Provide the (X, Y) coordinate of the cell's center where the given text is located.  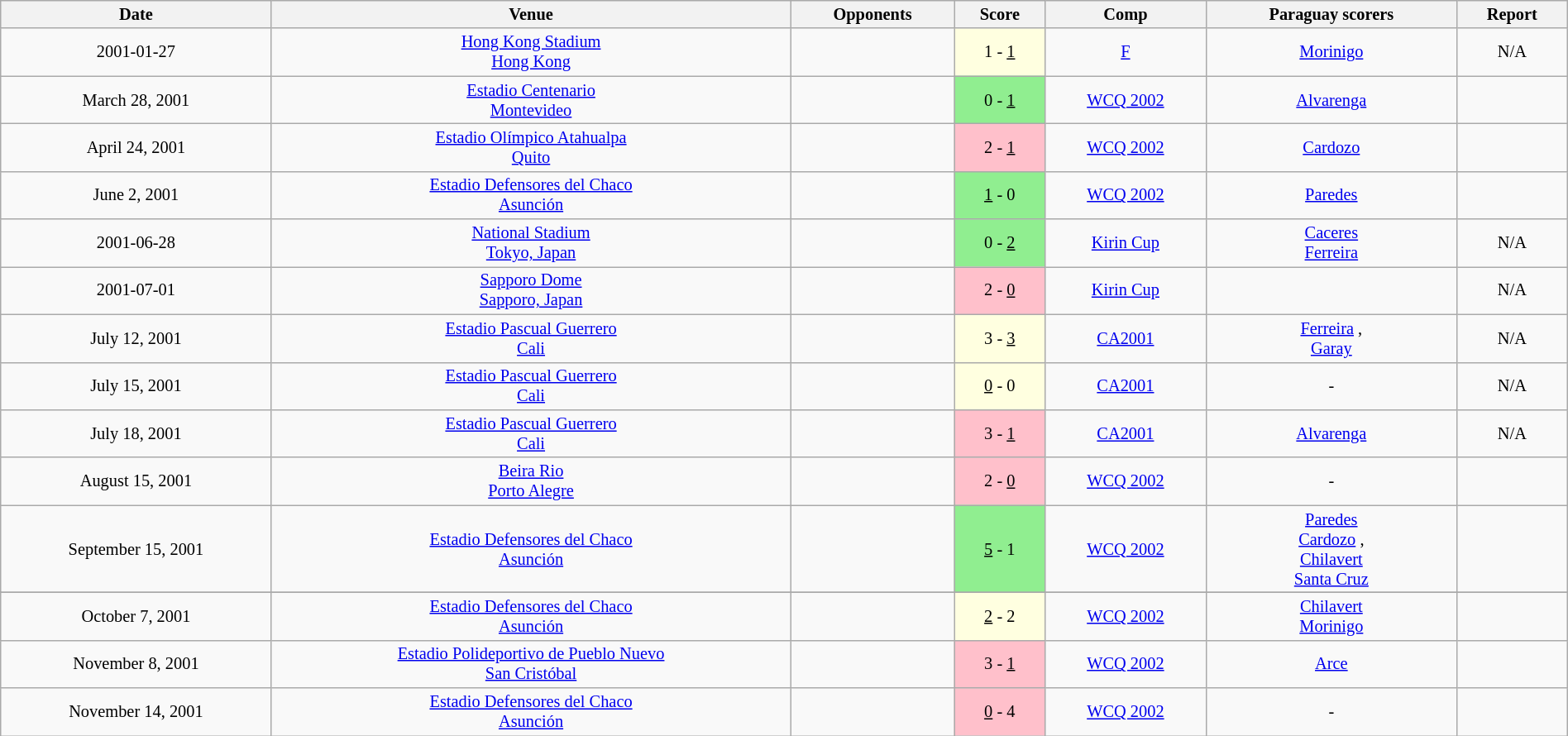
March 28, 2001 (136, 100)
5 - 1 (1000, 549)
Beira Rio Porto Alegre (531, 481)
0 - 1 (1000, 100)
Chilavert Morinigo (1331, 616)
1 - 0 (1000, 195)
Estadio Olímpico Atahualpa Quito (531, 147)
June 2, 2001 (136, 195)
F (1126, 52)
Opponents (872, 14)
November 14, 2001 (136, 712)
National Stadium Tokyo, Japan (531, 243)
Arce (1331, 664)
July 12, 2001 (136, 338)
Paredes Cardozo , Chilavert Santa Cruz (1331, 549)
2 - 1 (1000, 147)
July 18, 2001 (136, 433)
0 - 4 (1000, 712)
3 - 3 (1000, 338)
July 15, 2001 (136, 386)
Estadio Polideportivo de Pueblo Nuevo San Cristóbal (531, 664)
November 8, 2001 (136, 664)
0 - 0 (1000, 386)
Morinigo (1331, 52)
Hong Kong Stadium Hong Kong (531, 52)
Estadio Centenario Montevideo (531, 100)
Paredes (1331, 195)
Score (1000, 14)
2001-06-28 (136, 243)
Comp (1126, 14)
2001-01-27 (136, 52)
1 - 1 (1000, 52)
2001-07-01 (136, 290)
Date (136, 14)
September 15, 2001 (136, 549)
April 24, 2001 (136, 147)
2 - 2 (1000, 616)
Ferreira , Garay (1331, 338)
Sapporo Dome Sapporo, Japan (531, 290)
Report (1512, 14)
Venue (531, 14)
0 - 2 (1000, 243)
August 15, 2001 (136, 481)
October 7, 2001 (136, 616)
Caceres Ferreira (1331, 243)
Cardozo (1331, 147)
Paraguay scorers (1331, 14)
